From the cell containing the given text, extract its center point as [x, y] coordinate. 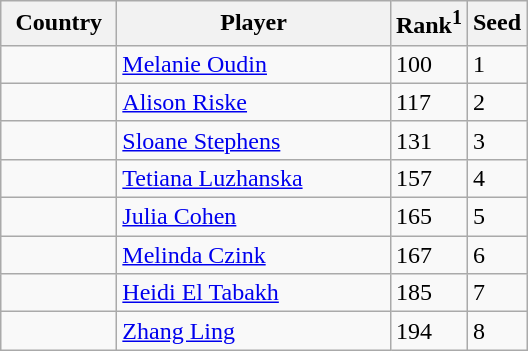
100 [428, 64]
117 [428, 102]
157 [428, 178]
167 [428, 255]
Heidi El Tabakh [254, 293]
3 [496, 140]
7 [496, 293]
Melinda Czink [254, 255]
131 [428, 140]
Melanie Oudin [254, 64]
185 [428, 293]
194 [428, 331]
Sloane Stephens [254, 140]
Alison Riske [254, 102]
Tetiana Luzhanska [254, 178]
1 [496, 64]
Rank1 [428, 24]
165 [428, 217]
5 [496, 217]
4 [496, 178]
2 [496, 102]
8 [496, 331]
Seed [496, 24]
Player [254, 24]
Julia Cohen [254, 217]
Country [59, 24]
6 [496, 255]
Zhang Ling [254, 331]
